Provide the (X, Y) coordinate of the cell's center where the given text is located.  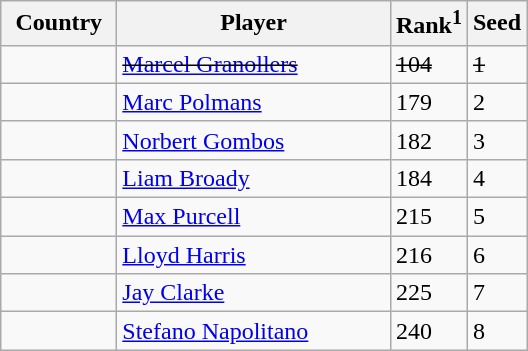
1 (496, 64)
Jay Clarke (254, 293)
6 (496, 255)
Max Purcell (254, 217)
Marcel Granollers (254, 64)
179 (428, 102)
240 (428, 331)
Country (59, 24)
4 (496, 178)
3 (496, 140)
216 (428, 255)
Norbert Gombos (254, 140)
2 (496, 102)
Player (254, 24)
225 (428, 293)
184 (428, 178)
7 (496, 293)
104 (428, 64)
Rank1 (428, 24)
8 (496, 331)
215 (428, 217)
Stefano Napolitano (254, 331)
182 (428, 140)
Seed (496, 24)
5 (496, 217)
Lloyd Harris (254, 255)
Marc Polmans (254, 102)
Liam Broady (254, 178)
